Pinpoint the cell where the given text exists, returning its [x, y] midpoint coordinate. 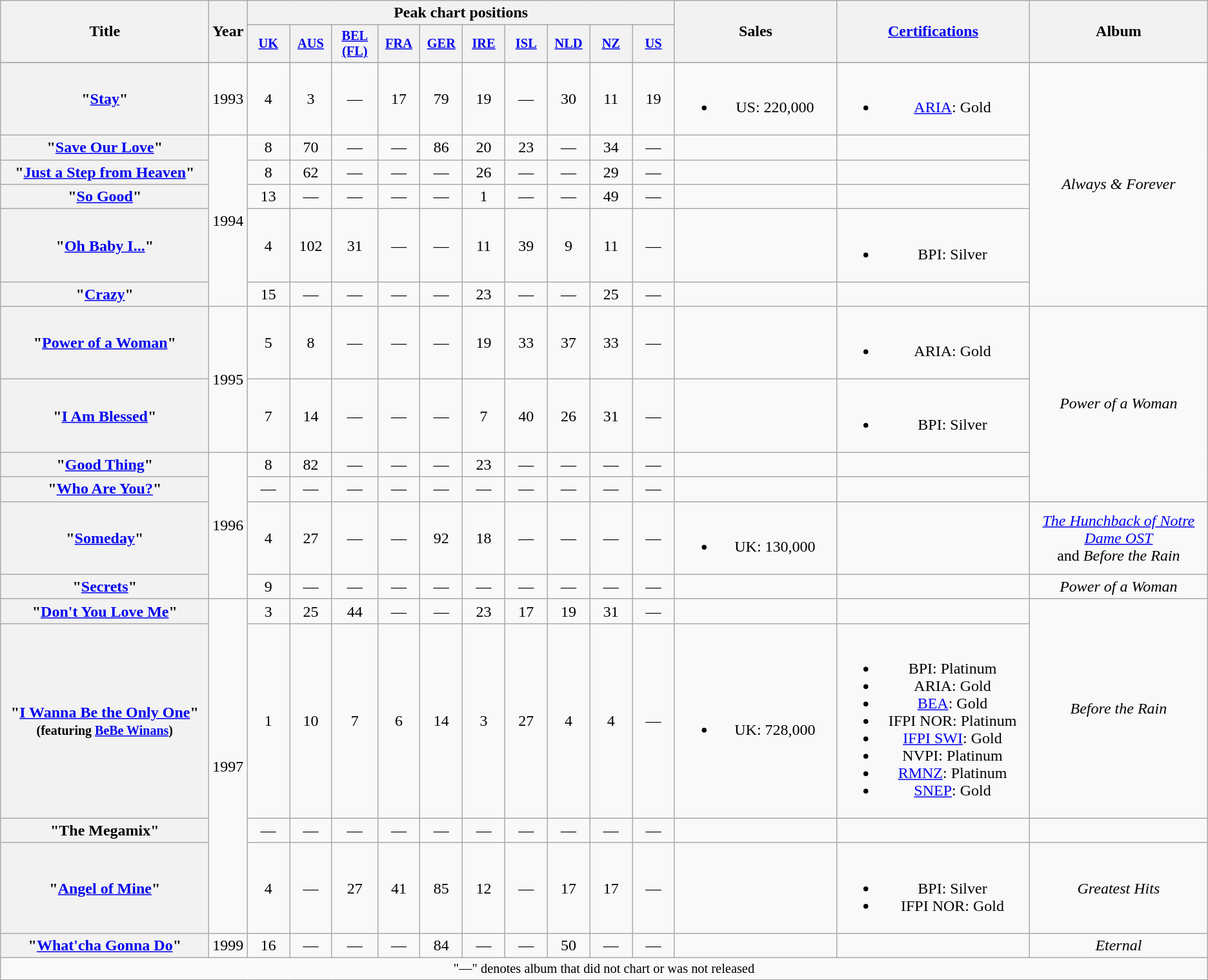
Title [105, 32]
39 [526, 245]
40 [526, 415]
"Good Thing" [105, 465]
Year [228, 32]
15 [268, 294]
70 [311, 148]
Peak chart positions [461, 13]
102 [311, 245]
1997 [228, 766]
"Stay" [105, 98]
"What'cha Gonna Do" [105, 945]
12 [484, 888]
1994 [228, 221]
GER [441, 44]
49 [611, 197]
Always & Forever [1119, 184]
13 [268, 197]
"I Am Blessed" [105, 415]
US [654, 44]
"Someday" [105, 538]
NLD [569, 44]
"Oh Baby I..." [105, 245]
"Power of a Woman" [105, 343]
"Who Are You?" [105, 489]
"I Wanna Be the Only One" (featuring BeBe Winans) [105, 721]
1996 [228, 525]
"So Good" [105, 197]
"Crazy" [105, 294]
FRA [399, 44]
85 [441, 888]
"Just a Step from Heaven" [105, 172]
Certifications [933, 32]
"Save Our Love" [105, 148]
Eternal [1119, 945]
Sales [755, 32]
UK: 130,000 [755, 538]
5 [268, 343]
16 [268, 945]
"—" denotes album that did not chart or was not released [604, 969]
BEL (FL) [355, 44]
84 [441, 945]
Album [1119, 32]
UK [268, 44]
BPI: PlatinumARIA: GoldBEA: GoldIFPI NOR: PlatinumIFPI SWI: GoldNVPI: PlatinumRMNZ: PlatinumSNEP: Gold [933, 721]
92 [441, 538]
30 [569, 98]
79 [441, 98]
44 [355, 611]
1995 [228, 379]
86 [441, 148]
UK: 728,000 [755, 721]
The Hunchback of Notre Dame OST and Before the Rain [1119, 538]
18 [484, 538]
34 [611, 148]
Before the Rain [1119, 708]
US: 220,000 [755, 98]
6 [399, 721]
50 [569, 945]
37 [569, 343]
BPI: SilverIFPI NOR: Gold [933, 888]
"The Megamix" [105, 830]
41 [399, 888]
"Angel of Mine" [105, 888]
1999 [228, 945]
1993 [228, 98]
10 [311, 721]
ISL [526, 44]
"Secrets" [105, 586]
62 [311, 172]
IRE [484, 44]
AUS [311, 44]
82 [311, 465]
20 [484, 148]
Greatest Hits [1119, 888]
29 [611, 172]
"Don't You Love Me" [105, 611]
NZ [611, 44]
